Return (X, Y) of the center of cell containing provided text 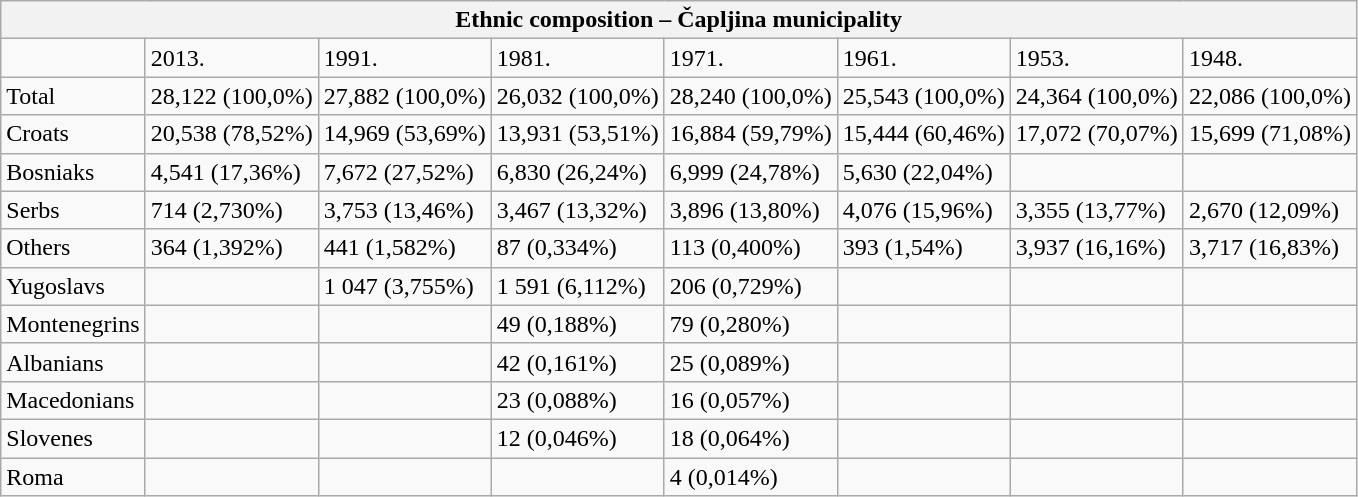
6,999 (24,78%) (750, 172)
Slovenes (73, 438)
1 591 (6,112%) (578, 286)
Montenegrins (73, 324)
25 (0,089%) (750, 362)
25,543 (100,0%) (924, 96)
Macedonians (73, 400)
79 (0,280%) (750, 324)
Total (73, 96)
Bosniaks (73, 172)
49 (0,188%) (578, 324)
15,699 (71,08%) (1270, 134)
13,931 (53,51%) (578, 134)
2,670 (12,09%) (1270, 210)
4,541 (17,36%) (232, 172)
1 047 (3,755%) (404, 286)
1961. (924, 58)
1948. (1270, 58)
17,072 (70,07%) (1096, 134)
714 (2,730%) (232, 210)
16,884 (59,79%) (750, 134)
3,937 (16,16%) (1096, 248)
24,364 (100,0%) (1096, 96)
26,032 (100,0%) (578, 96)
Yugoslavs (73, 286)
16 (0,057%) (750, 400)
3,355 (13,77%) (1096, 210)
1991. (404, 58)
3,753 (13,46%) (404, 210)
28,240 (100,0%) (750, 96)
42 (0,161%) (578, 362)
23 (0,088%) (578, 400)
441 (1,582%) (404, 248)
28,122 (100,0%) (232, 96)
14,969 (53,69%) (404, 134)
1981. (578, 58)
15,444 (60,46%) (924, 134)
4 (0,014%) (750, 477)
Albanians (73, 362)
113 (0,400%) (750, 248)
20,538 (78,52%) (232, 134)
5,630 (22,04%) (924, 172)
1971. (750, 58)
Roma (73, 477)
7,672 (27,52%) (404, 172)
3,896 (13,80%) (750, 210)
2013. (232, 58)
364 (1,392%) (232, 248)
12 (0,046%) (578, 438)
393 (1,54%) (924, 248)
206 (0,729%) (750, 286)
6,830 (26,24%) (578, 172)
3,717 (16,83%) (1270, 248)
Ethnic composition – Čapljina municipality (679, 20)
4,076 (15,96%) (924, 210)
Croats (73, 134)
27,882 (100,0%) (404, 96)
3,467 (13,32%) (578, 210)
22,086 (100,0%) (1270, 96)
87 (0,334%) (578, 248)
1953. (1096, 58)
Serbs (73, 210)
18 (0,064%) (750, 438)
Others (73, 248)
